Extract the (x, y) coordinate from the center of the cell holding the provided text.  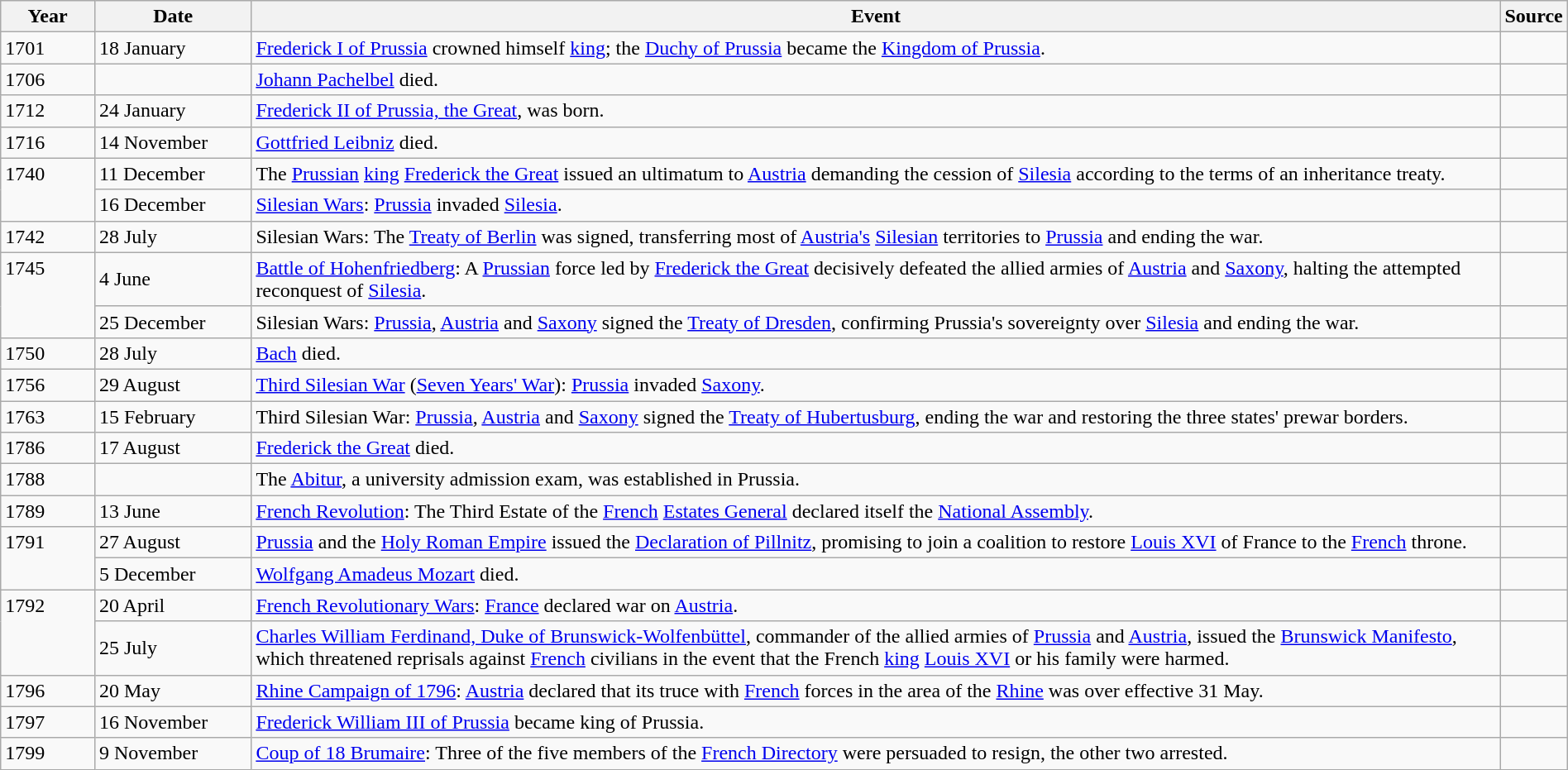
Date (172, 17)
Third Silesian War (Seven Years' War): Prussia invaded Saxony. (876, 385)
Silesian Wars: Prussia, Austria and Saxony signed the Treaty of Dresden, confirming Prussia's sovereignty over Silesia and ending the war. (876, 322)
Coup of 18 Brumaire: Three of the five members of the French Directory were persuaded to resign, the other two arrested. (876, 753)
16 December (172, 205)
1716 (48, 142)
Source (1533, 17)
Frederick I of Prussia crowned himself king; the Duchy of Prussia became the Kingdom of Prussia. (876, 48)
Year (48, 17)
Gottfried Leibniz died. (876, 142)
1701 (48, 48)
1792 (48, 632)
4 June (172, 280)
Bach died. (876, 353)
24 January (172, 111)
1712 (48, 111)
16 November (172, 722)
1786 (48, 448)
Third Silesian War: Prussia, Austria and Saxony signed the Treaty of Hubertusburg, ending the war and restoring the three states' prewar borders. (876, 416)
25 December (172, 322)
1745 (48, 294)
The Abitur, a university admission exam, was established in Prussia. (876, 480)
1797 (48, 722)
1791 (48, 558)
1756 (48, 385)
Wolfgang Amadeus Mozart died. (876, 574)
11 December (172, 174)
1799 (48, 753)
20 May (172, 691)
Silesian Wars: Prussia invaded Silesia. (876, 205)
1788 (48, 480)
1740 (48, 189)
Johann Pachelbel died. (876, 79)
1750 (48, 353)
1706 (48, 79)
27 August (172, 543)
15 February (172, 416)
Frederick the Great died. (876, 448)
1796 (48, 691)
Rhine Campaign of 1796: Austria declared that its truce with French forces in the area of the Rhine was over effective 31 May. (876, 691)
Event (876, 17)
29 August (172, 385)
Frederick II of Prussia, the Great, was born. (876, 111)
5 December (172, 574)
1742 (48, 237)
French Revolution: The Third Estate of the French Estates General declared itself the National Assembly. (876, 511)
9 November (172, 753)
Frederick William III of Prussia became king of Prussia. (876, 722)
1789 (48, 511)
Silesian Wars: The Treaty of Berlin was signed, transferring most of Austria's Silesian territories to Prussia and ending the war. (876, 237)
17 August (172, 448)
French Revolutionary Wars: France declared war on Austria. (876, 605)
25 July (172, 648)
20 April (172, 605)
18 January (172, 48)
13 June (172, 511)
14 November (172, 142)
1763 (48, 416)
